Extract the [X, Y] coordinate from the center of the cell holding the provided text.  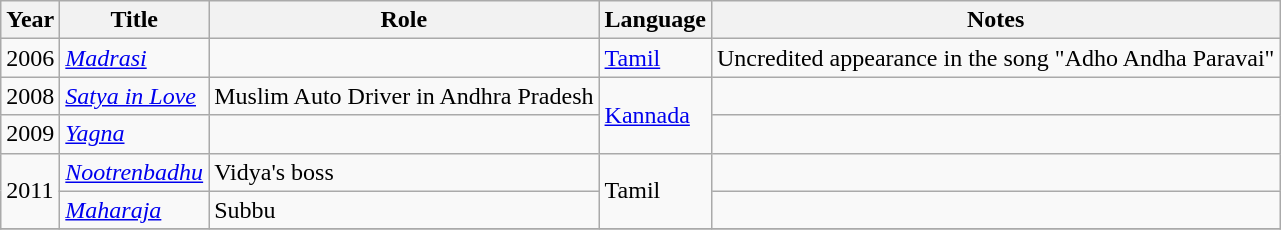
Vidya's boss [404, 172]
Title [134, 20]
Role [404, 20]
Notes [995, 20]
Satya in Love [134, 96]
2006 [30, 58]
Uncredited appearance in the song "Adho Andha Paravai" [995, 58]
Yagna [134, 134]
2008 [30, 96]
Maharaja [134, 210]
Madrasi [134, 58]
2011 [30, 191]
2009 [30, 134]
Kannada [655, 115]
Language [655, 20]
Year [30, 20]
Subbu [404, 210]
Muslim Auto Driver in Andhra Pradesh [404, 96]
Nootrenbadhu [134, 172]
